Detect which cell encompasses the target text, then output its (x, y) center coordinate. 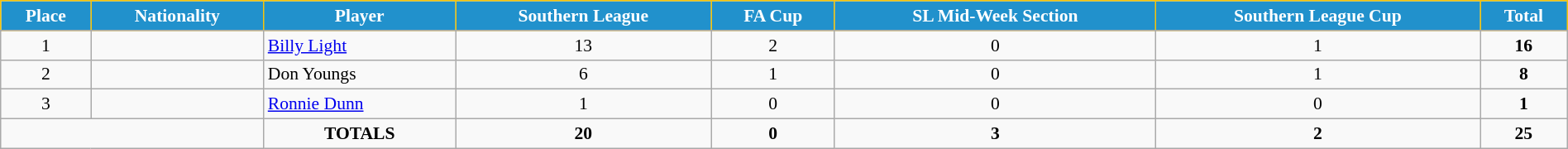
8 (1524, 74)
Billy Light (360, 46)
16 (1524, 46)
Southern League Cup (1317, 16)
25 (1524, 134)
Ronnie Dunn (360, 104)
Place (46, 16)
Southern League (584, 16)
13 (584, 46)
TOTALS (360, 134)
Don Youngs (360, 74)
SL Mid-Week Section (995, 16)
6 (584, 74)
20 (584, 134)
Total (1524, 16)
FA Cup (772, 16)
Nationality (177, 16)
Player (360, 16)
